Pinpoint the cell where the given text exists, returning its (x, y) midpoint coordinate. 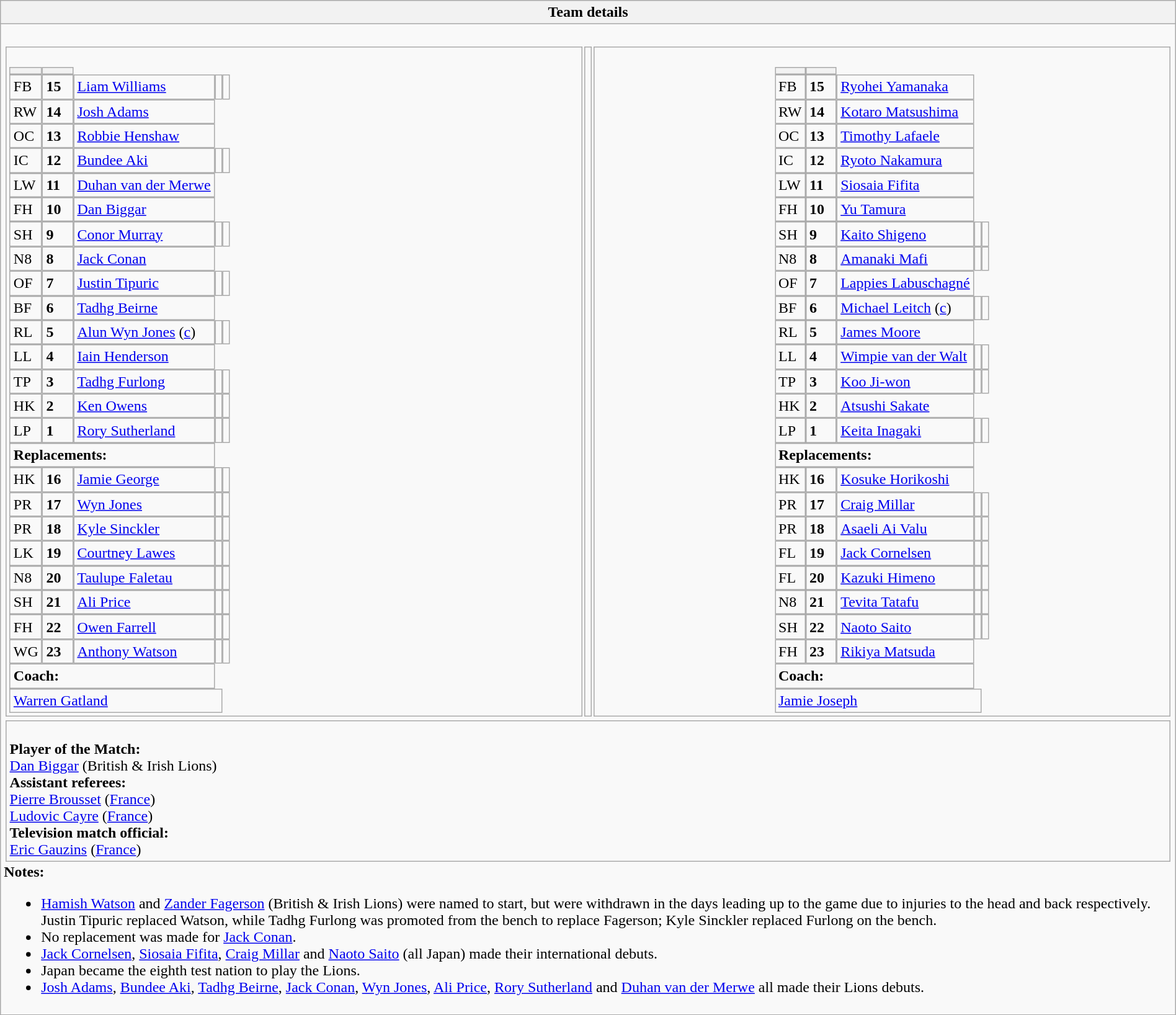
Dan Biggar (144, 210)
Jamie Joseph (878, 700)
Jamie George (144, 480)
Tevita Tatafu (906, 602)
Kyle Sinckler (144, 529)
Asaeli Ai Valu (906, 529)
Michael Leitch (c) (906, 308)
Jack Conan (144, 259)
Wimpie van der Walt (906, 357)
Tadhg Furlong (144, 382)
Iain Henderson (144, 357)
Wyn Jones (144, 504)
Naoto Saito (906, 627)
Alun Wyn Jones (c) (144, 333)
Kaito Shigeno (906, 235)
Tadhg Beirne (144, 308)
Yu Tamura (906, 210)
Conor Murray (144, 235)
Ryoto Nakamura (906, 161)
Duhan van der Merwe (144, 185)
Atsushi Sakate (906, 406)
Lappies Labuschagné (906, 284)
Kazuki Himeno (906, 578)
Courtney Lawes (144, 553)
Rory Sutherland (144, 431)
Ali Price (144, 602)
WG (26, 651)
Kosuke Horikoshi (906, 480)
Justin Tipuric (144, 284)
Liam Williams (144, 87)
Team details (588, 12)
Warren Gatland (117, 700)
Ryohei Yamanaka (906, 87)
Craig Millar (906, 504)
Amanaki Mafi (906, 259)
James Moore (906, 333)
Timothy Lafaele (906, 136)
Bundee Aki (144, 161)
LK (26, 553)
Taulupe Faletau (144, 578)
Jack Cornelsen (906, 553)
Robbie Henshaw (144, 136)
Anthony Watson (144, 651)
Owen Farrell (144, 627)
Ken Owens (144, 406)
Kotaro Matsushima (906, 112)
Rikiya Matsuda (906, 651)
Siosaia Fifita (906, 185)
Josh Adams (144, 112)
Keita Inagaki (906, 431)
Koo Ji-won (906, 382)
